Return (x, y) of the center of cell containing provided text 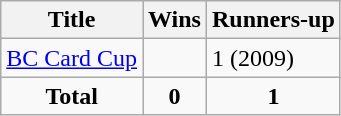
1 (273, 96)
0 (174, 96)
Title (72, 20)
Runners-up (273, 20)
Wins (174, 20)
BC Card Cup (72, 58)
Total (72, 96)
1 (2009) (273, 58)
